Extract the (x, y) coordinate from the center of the cell holding the provided text.  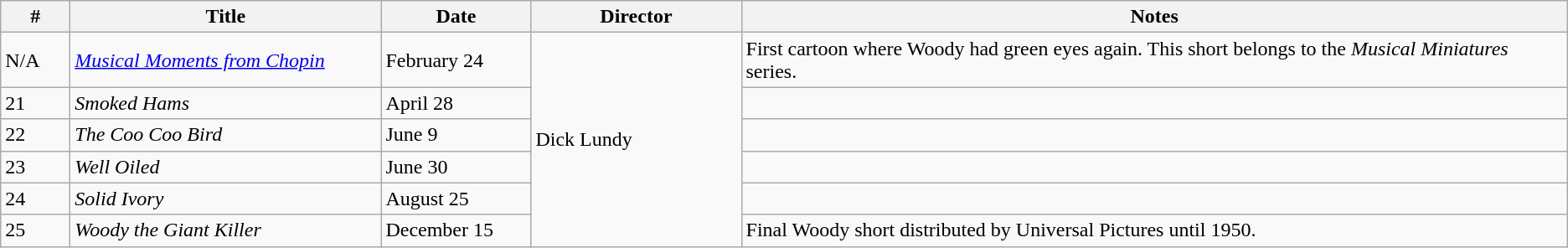
25 (35, 230)
Date (456, 17)
Woody the Giant Killer (226, 230)
21 (35, 103)
April 28 (456, 103)
August 25 (456, 199)
22 (35, 135)
Final Woody short distributed by Universal Pictures until 1950. (1154, 230)
Well Oiled (226, 167)
The Coo Coo Bird (226, 135)
Director (637, 17)
24 (35, 199)
Title (226, 17)
June 30 (456, 167)
23 (35, 167)
Notes (1154, 17)
Dick Lundy (637, 139)
February 24 (456, 60)
June 9 (456, 135)
# (35, 17)
Smoked Hams (226, 103)
December 15 (456, 230)
Musical Moments from Chopin (226, 60)
First cartoon where Woody had green eyes again. This short belongs to the Musical Miniatures series. (1154, 60)
N/A (35, 60)
Solid Ivory (226, 199)
